Output the (x, y) coordinate of the center of the cell containing the given text.  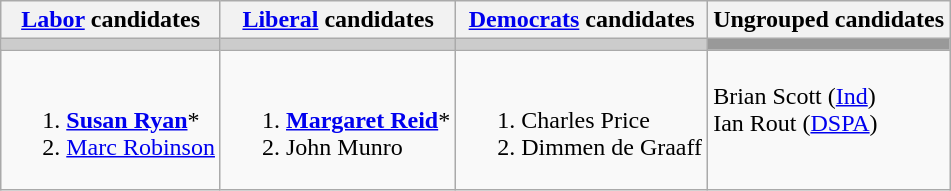
Liberal candidates (338, 20)
Charles PriceDimmen de Graaff (582, 120)
Brian Scott (Ind) Ian Rout (DSPA) (829, 120)
Democrats candidates (582, 20)
Margaret Reid*John Munro (338, 120)
Labor candidates (111, 20)
Susan Ryan*Marc Robinson (111, 120)
Ungrouped candidates (829, 20)
